Identify which cell holds the provided text, then report its [X, Y] central coordinate. 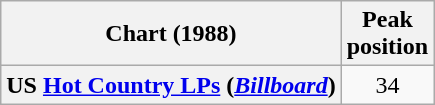
US Hot Country LPs (Billboard) [171, 85]
34 [387, 85]
Peakposition [387, 34]
Chart (1988) [171, 34]
